Determine the (X, Y) coordinate at the center of the cell enclosing the given text.  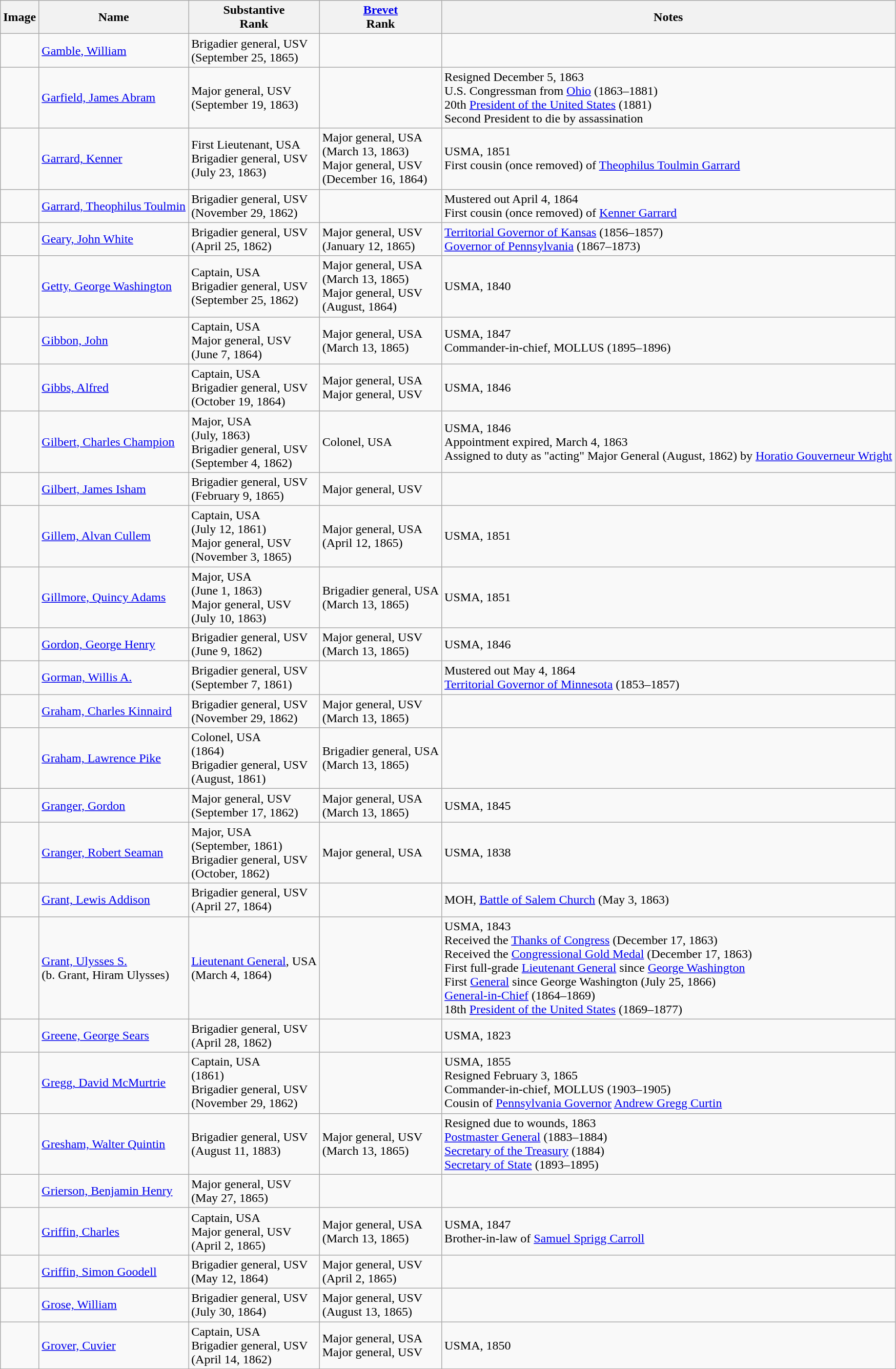
Brigadier general, USV(September 25, 1865) (254, 50)
Major, USA(July, 1863)Brigadier general, USV(September 4, 1862) (254, 442)
Major general, USV(August 13, 1865) (380, 1305)
Gilbert, Charles Champion (114, 442)
Brigadier general, USV(February 9, 1865) (254, 489)
Brigadier general, USV(April 25, 1862) (254, 239)
SubstantiveRank (254, 17)
Griffin, Charles (114, 1231)
Major general, USA(April 12, 1865) (380, 536)
Colonel, USA (380, 442)
Granger, Gordon (114, 806)
Greene, George Sears (114, 1035)
USMA, 1838 (668, 853)
Grant, Ulysses S.(b. Grant, Hiram Ulysses) (114, 968)
Captain, USABrigadier general, USV(October 19, 1864) (254, 387)
Brigadier general, USV(May 12, 1864) (254, 1271)
Gamble, William (114, 50)
Major general, USA (380, 853)
Gibbon, John (114, 340)
Captain, USAMajor general, USV(June 7, 1864) (254, 340)
Gregg, David McMurtrie (114, 1082)
Gilbert, James Isham (114, 489)
Notes (668, 17)
Territorial Governor of Kansas (1856–1857)Governor of Pennsylvania (1867–1873) (668, 239)
First Lieutenant, USABrigadier general, USV(July 23, 1863) (254, 159)
Gorman, Willis A. (114, 678)
USMA, 1845 (668, 806)
USMA, 1847Brother-in-law of Samuel Sprigg Carroll (668, 1231)
Gresham, Walter Quintin (114, 1144)
Garrard, Kenner (114, 159)
Granger, Robert Seaman (114, 853)
Captain, USABrigadier general, USV(April 14, 1862) (254, 1345)
Gibbs, Alfred (114, 387)
Gillmore, Quincy Adams (114, 598)
Resigned due to wounds, 1863Postmaster General (1883–1884)Secretary of the Treasury (1884)Secretary of State (1893–1895) (668, 1144)
Gordon, George Henry (114, 645)
Brigadier general, USV(April 27, 1864) (254, 900)
Getty, George Washington (114, 286)
USMA, 1840 (668, 286)
Graham, Lawrence Pike (114, 759)
Major general, USA(March 13, 1865)Major general, USV(August, 1864) (380, 286)
Major, USA(September, 1861)Brigadier general, USV(October, 1862) (254, 853)
Gillem, Alvan Cullem (114, 536)
Brigadier general, USV(September 7, 1861) (254, 678)
Mustered out May 4, 1864Territorial Governor of Minnesota (1853–1857) (668, 678)
Captain, USA(1861)Brigadier general, USV(November 29, 1862) (254, 1082)
Major general, USA(March 13, 1863)Major general, USV(December 16, 1864) (380, 159)
Colonel, USA(1864)Brigadier general, USV(August, 1861) (254, 759)
Brigadier general, USV(June 9, 1862) (254, 645)
Grant, Lewis Addison (114, 900)
USMA, 1846Appointment expired, March 4, 1863Assigned to duty as "acting" Major General (August, 1862) by Horatio Gouverneur Wright (668, 442)
Graham, Charles Kinnaird (114, 711)
Major general, USV(January 12, 1865) (380, 239)
Image (19, 17)
Captain, USABrigadier general, USV(September 25, 1862) (254, 286)
Major, USA(June 1, 1863)Major general, USV(July 10, 1863) (254, 598)
Grose, William (114, 1305)
Geary, John White (114, 239)
Brigadier general, USV(July 30, 1864) (254, 1305)
Major general, USV(September 19, 1863) (254, 97)
Griffin, Simon Goodell (114, 1271)
USMA, 1823 (668, 1035)
Garrard, Theophilus Toulmin (114, 206)
Captain, USA(July 12, 1861)Major general, USV(November 3, 1865) (254, 536)
Captain, USAMajor general, USV(April 2, 1865) (254, 1231)
Mustered out April 4, 1864First cousin (once removed) of Kenner Garrard (668, 206)
Brigadier general, USV(April 28, 1862) (254, 1035)
USMA, 1847Commander-in-chief, MOLLUS (1895–1896) (668, 340)
USMA, 1850 (668, 1345)
Brigadier general, USV(August 11, 1883) (254, 1144)
Major general, USV(May 27, 1865) (254, 1191)
Major general, USV(September 17, 1862) (254, 806)
Resigned December 5, 1863U.S. Congressman from Ohio (1863–1881)20th President of the United States (1881)Second President to die by assassination (668, 97)
Major general, USV (380, 489)
Major general, USV(April 2, 1865) (380, 1271)
BrevetRank (380, 17)
MOH, Battle of Salem Church (May 3, 1863) (668, 900)
Lieutenant General, USA(March 4, 1864) (254, 968)
Name (114, 17)
USMA, 1855Resigned February 3, 1865Commander-in-chief, MOLLUS (1903–1905)Cousin of Pennsylvania Governor Andrew Gregg Curtin (668, 1082)
Garfield, James Abram (114, 97)
Grover, Cuvier (114, 1345)
Grierson, Benjamin Henry (114, 1191)
USMA, 1851First cousin (once removed) of Theophilus Toulmin Garrard (668, 159)
